Identify which cell holds the provided text, then report its (x, y) central coordinate. 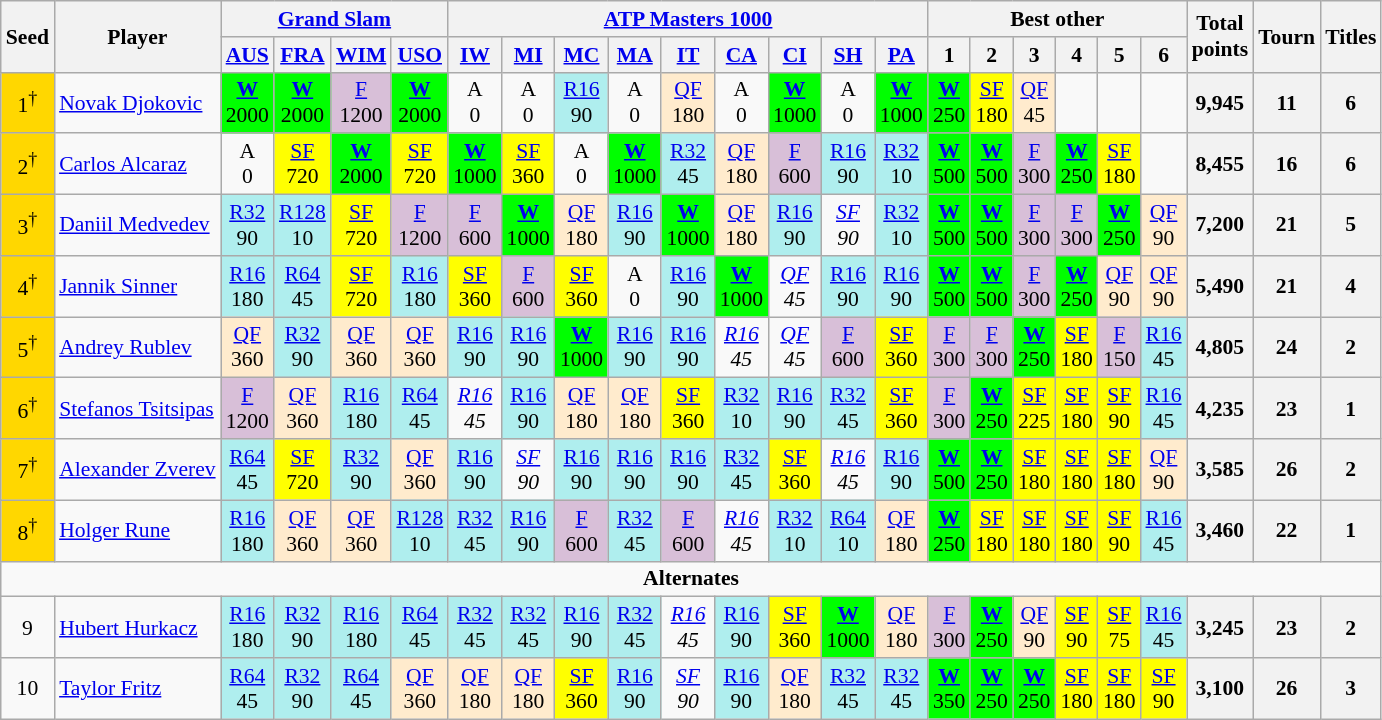
8,455 (1220, 164)
SF75 (1120, 628)
MC (582, 55)
3,460 (1220, 530)
Stefanos Tsitsipas (138, 408)
CA (742, 55)
MI (528, 55)
MA (634, 55)
IW (474, 55)
WIM (361, 55)
Hubert Hurkacz (138, 628)
1† (28, 102)
PA (902, 55)
2† (28, 164)
24 (1286, 348)
Novak Djokovic (138, 102)
4,235 (1220, 408)
ATP Masters 1000 (688, 19)
9,945 (1220, 102)
8† (28, 530)
5† (28, 348)
SH (848, 55)
Andrey Rublev (138, 348)
3,585 (1220, 470)
10 (28, 688)
Best other (1058, 19)
7† (28, 470)
3,245 (1220, 628)
Grand Slam (335, 19)
3,100 (1220, 688)
Holger Rune (138, 530)
F150 (1120, 348)
Titles (1350, 36)
4,805 (1220, 348)
Alternates (692, 579)
Daniil Medvedev (138, 226)
Tourn (1286, 36)
22 (1286, 530)
Taylor Fritz (138, 688)
Player (138, 36)
Seed (28, 36)
5,490 (1220, 286)
AUS (248, 55)
4† (28, 286)
R6410 (848, 530)
Carlos Alcaraz (138, 164)
Totalpoints (1220, 36)
11 (1286, 102)
Jannik Sinner (138, 286)
Alexander Zverev (138, 470)
SF225 (1034, 408)
16 (1286, 164)
FRA (302, 55)
IT (688, 55)
9 (28, 628)
3† (28, 226)
CI (794, 55)
W350 (950, 688)
7,200 (1220, 226)
6† (28, 408)
USO (420, 55)
